Pinpoint the cell where the given text exists, returning its (x, y) midpoint coordinate. 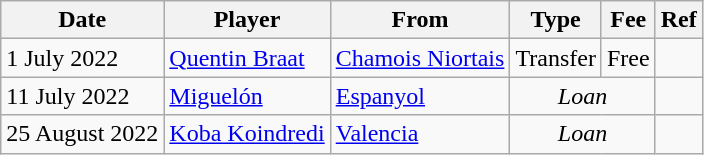
Koba Koindredi (247, 134)
25 August 2022 (82, 134)
Chamois Niortais (420, 58)
Player (247, 20)
Valencia (420, 134)
Date (82, 20)
Quentin Braat (247, 58)
Ref (678, 20)
Fee (628, 20)
Free (628, 58)
Transfer (556, 58)
11 July 2022 (82, 96)
From (420, 20)
Miguelón (247, 96)
Espanyol (420, 96)
Type (556, 20)
1 July 2022 (82, 58)
